Provide the [x, y] coordinate of the cell's center where the given text is located.  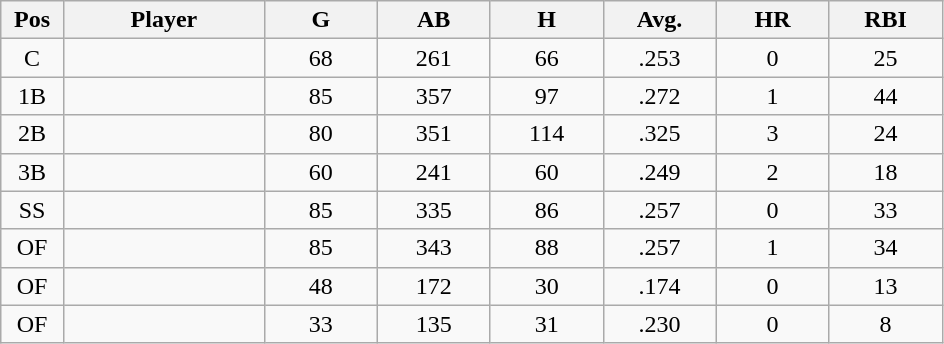
.272 [660, 96]
Avg. [660, 20]
HR [772, 20]
3B [32, 172]
SS [32, 210]
RBI [886, 20]
30 [546, 286]
18 [886, 172]
88 [546, 248]
24 [886, 134]
68 [320, 58]
48 [320, 286]
H [546, 20]
13 [886, 286]
335 [434, 210]
Pos [32, 20]
3 [772, 134]
.253 [660, 58]
2B [32, 134]
8 [886, 324]
261 [434, 58]
80 [320, 134]
172 [434, 286]
135 [434, 324]
34 [886, 248]
66 [546, 58]
25 [886, 58]
44 [886, 96]
343 [434, 248]
351 [434, 134]
Player [164, 20]
.230 [660, 324]
G [320, 20]
357 [434, 96]
114 [546, 134]
86 [546, 210]
AB [434, 20]
.174 [660, 286]
31 [546, 324]
1B [32, 96]
.325 [660, 134]
2 [772, 172]
241 [434, 172]
97 [546, 96]
.249 [660, 172]
C [32, 58]
